Extract the (X, Y) coordinate from the center of the cell holding the provided text.  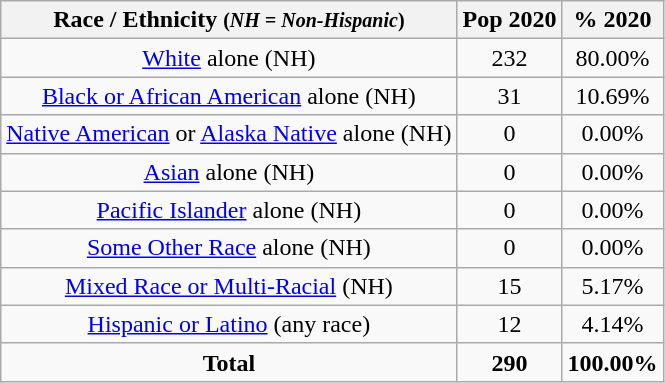
12 (510, 324)
Total (229, 362)
% 2020 (612, 20)
Native American or Alaska Native alone (NH) (229, 134)
Asian alone (NH) (229, 172)
15 (510, 286)
Mixed Race or Multi-Racial (NH) (229, 286)
290 (510, 362)
Race / Ethnicity (NH = Non-Hispanic) (229, 20)
White alone (NH) (229, 58)
Hispanic or Latino (any race) (229, 324)
10.69% (612, 96)
232 (510, 58)
Pop 2020 (510, 20)
100.00% (612, 362)
Some Other Race alone (NH) (229, 248)
Black or African American alone (NH) (229, 96)
80.00% (612, 58)
Pacific Islander alone (NH) (229, 210)
4.14% (612, 324)
5.17% (612, 286)
31 (510, 96)
